Determine the [X, Y] coordinate at the center of the cell enclosing the given text.  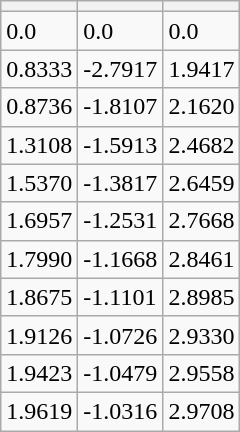
0.8736 [40, 107]
1.5370 [40, 183]
-1.1101 [120, 297]
1.9423 [40, 373]
-1.1668 [120, 259]
2.9330 [202, 335]
-1.5913 [120, 145]
1.9619 [40, 411]
-1.3817 [120, 183]
1.6957 [40, 221]
-1.8107 [120, 107]
2.1620 [202, 107]
-1.2531 [120, 221]
1.3108 [40, 145]
1.8675 [40, 297]
2.8461 [202, 259]
-1.0726 [120, 335]
2.6459 [202, 183]
1.7990 [40, 259]
2.9708 [202, 411]
-1.0316 [120, 411]
1.9417 [202, 69]
-2.7917 [120, 69]
-1.0479 [120, 373]
2.9558 [202, 373]
0.8333 [40, 69]
1.9126 [40, 335]
2.4682 [202, 145]
2.7668 [202, 221]
2.8985 [202, 297]
